Return (x, y) of the center of cell containing provided text 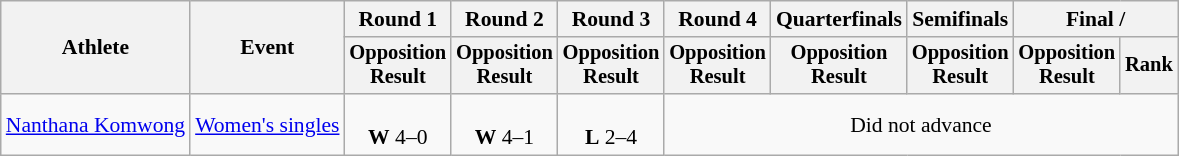
Quarterfinals (839, 19)
Nanthana Komwong (96, 124)
W 4–0 (398, 124)
Did not advance (920, 124)
W 4–1 (504, 124)
Round 4 (718, 19)
Rank (1149, 66)
Athlete (96, 48)
Round 2 (504, 19)
Round 1 (398, 19)
Semifinals (960, 19)
Women's singles (267, 124)
Event (267, 48)
L 2–4 (612, 124)
Final / (1096, 19)
Round 3 (612, 19)
